From the cell containing the given text, extract its center point as [x, y] coordinate. 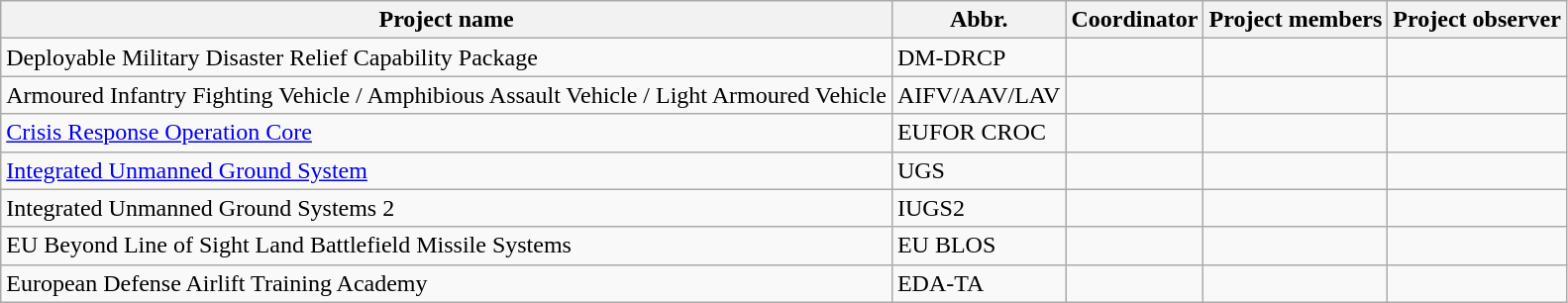
Integrated Unmanned Ground System [447, 170]
EU BLOS [979, 246]
AIFV/AAV/LAV [979, 95]
IUGS2 [979, 208]
EDA-TA [979, 283]
Abbr. [979, 20]
Armoured Infantry Fighting Vehicle / Amphibious Assault Vehicle / Light Armoured Vehicle [447, 95]
Crisis Response Operation Core [447, 133]
European Defense Airlift Training Academy [447, 283]
Deployable Military Disaster Relief Capability Package [447, 57]
DM-DRCP [979, 57]
EUFOR CROC [979, 133]
EU Beyond Line of Sight Land Battlefield Missile Systems [447, 246]
Project name [447, 20]
Project members [1296, 20]
Integrated Unmanned Ground Systems 2 [447, 208]
Project observer [1478, 20]
Coordinator [1135, 20]
UGS [979, 170]
